Search for the cell housing the specified text and yield its (X, Y) center coordinate. 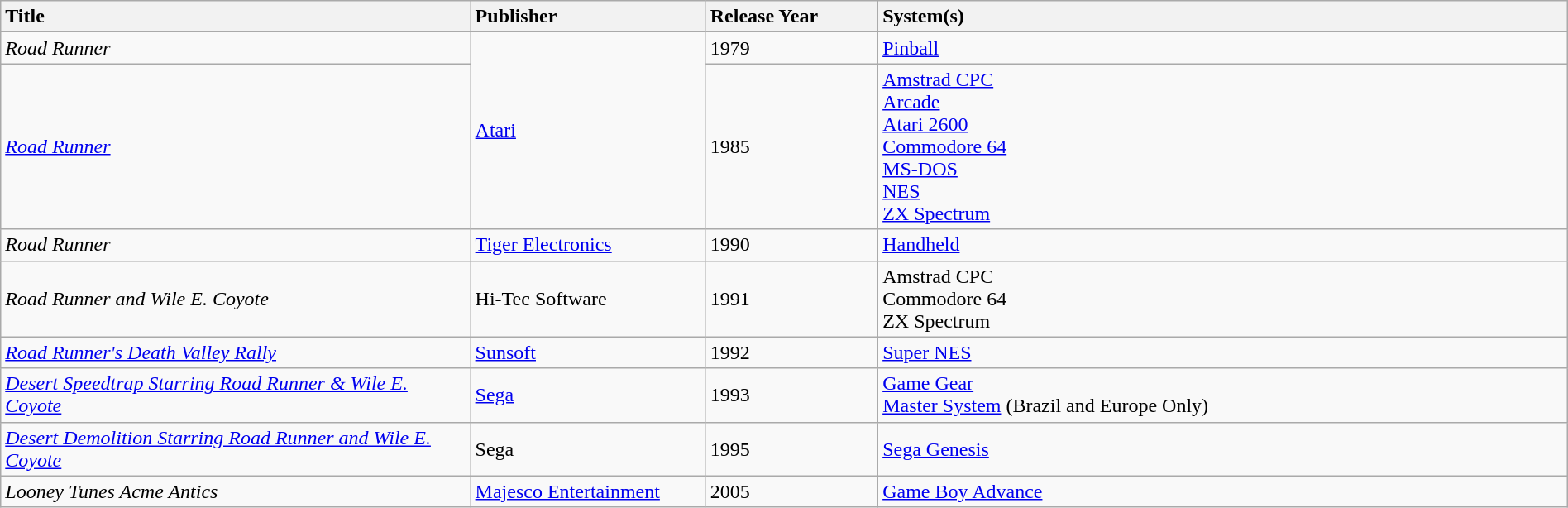
System(s) (1223, 17)
Game GearMaster System (Brazil and Europe Only) (1223, 395)
Road Runner's Death Valley Rally (236, 352)
1993 (791, 395)
1991 (791, 299)
Amstrad CPCCommodore 64ZX Spectrum (1223, 299)
Majesco Entertainment (588, 491)
1992 (791, 352)
Desert Speedtrap Starring Road Runner & Wile E. Coyote (236, 395)
Sunsoft (588, 352)
Tiger Electronics (588, 245)
Amstrad CPCArcadeAtari 2600Commodore 64MS-DOSNESZX Spectrum (1223, 146)
Pinball (1223, 48)
Super NES (1223, 352)
Atari (588, 131)
1979 (791, 48)
Handheld (1223, 245)
Game Boy Advance (1223, 491)
Looney Tunes Acme Antics (236, 491)
1990 (791, 245)
Desert Demolition Starring Road Runner and Wile E. Coyote (236, 448)
Release Year (791, 17)
Hi-Tec Software (588, 299)
2005 (791, 491)
1995 (791, 448)
Sega Genesis (1223, 448)
Title (236, 17)
Publisher (588, 17)
1985 (791, 146)
Road Runner and Wile E. Coyote (236, 299)
